Scan for the cell matching the given text and deliver its [X, Y] coordinate at center. 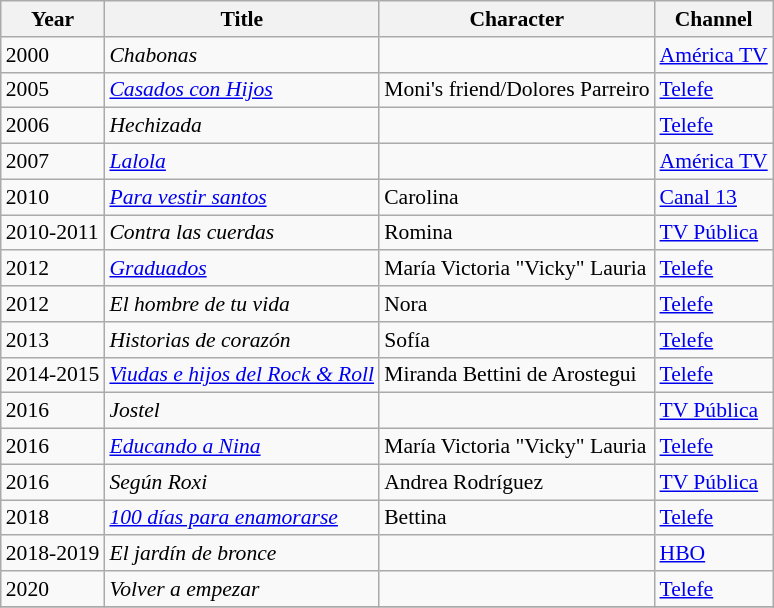
Según Roxi [242, 482]
Channel [714, 19]
2005 [53, 90]
2010-2011 [53, 233]
Miranda Bettini de Arostegui [516, 375]
2014-2015 [53, 375]
Canal 13 [714, 197]
Para vestir santos [242, 197]
Contra las cuerdas [242, 233]
El jardín de bronce [242, 554]
Hechizada [242, 126]
Title [242, 19]
2006 [53, 126]
Volver a empezar [242, 589]
Nora [516, 304]
Andrea Rodríguez [516, 482]
2000 [53, 55]
Casados con Hijos [242, 90]
Jostel [242, 411]
100 días para enamorarse [242, 518]
Moni's friend/Dolores Parreiro [516, 90]
2018-2019 [53, 554]
Graduados [242, 269]
Carolina [516, 197]
2013 [53, 340]
Sofía [516, 340]
Romina [516, 233]
2010 [53, 197]
2018 [53, 518]
Educando a Nina [242, 447]
Historias de corazón [242, 340]
2020 [53, 589]
Bettina [516, 518]
El hombre de tu vida [242, 304]
Chabonas [242, 55]
Viudas e hijos del Rock & Roll [242, 375]
Lalola [242, 162]
Year [53, 19]
2007 [53, 162]
Character [516, 19]
HBO [714, 554]
